Identify which cell holds the provided text, then report its [X, Y] central coordinate. 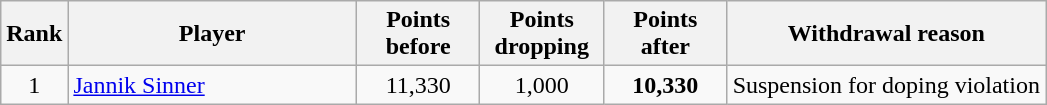
11,330 [418, 85]
Withdrawal reason [886, 34]
Suspension for doping violation [886, 85]
Points before [418, 34]
1,000 [542, 85]
Rank [34, 34]
10,330 [666, 85]
Player [212, 34]
Jannik Sinner [212, 85]
Points after [666, 34]
1 [34, 85]
Points dropping [542, 34]
